Scan for the cell matching the given text and deliver its [X, Y] coordinate at center. 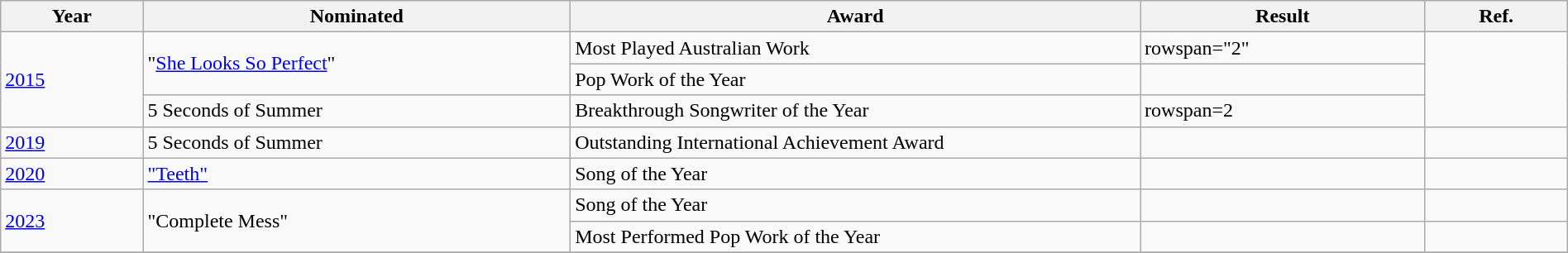
2019 [72, 142]
rowspan=2 [1283, 111]
Nominated [357, 17]
Most Performed Pop Work of the Year [855, 236]
"Teeth" [357, 174]
Award [855, 17]
Outstanding International Achievement Award [855, 142]
"Complete Mess" [357, 221]
"She Looks So Perfect" [357, 64]
Breakthrough Songwriter of the Year [855, 111]
rowspan="2" [1283, 48]
Result [1283, 17]
2023 [72, 221]
2015 [72, 79]
Most Played Australian Work [855, 48]
Pop Work of the Year [855, 79]
Ref. [1496, 17]
2020 [72, 174]
Year [72, 17]
